Detect which cell encompasses the target text, then output its [x, y] center coordinate. 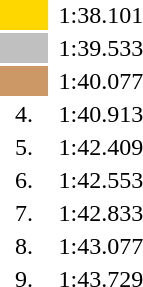
5. [24, 147]
6. [24, 180]
7. [24, 213]
4. [24, 114]
8. [24, 246]
